Capture the cell that displays the provided text and extract its [X, Y] central coordinate. 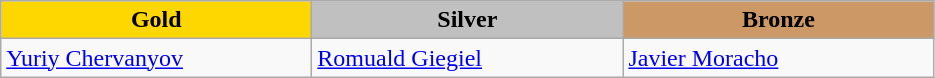
Javier Moracho [778, 58]
Bronze [778, 20]
Silver [468, 20]
Romuald Giegiel [468, 58]
Yuriy Chervanyov [156, 58]
Gold [156, 20]
